Output the (x, y) coordinate of the center of the cell containing the given text.  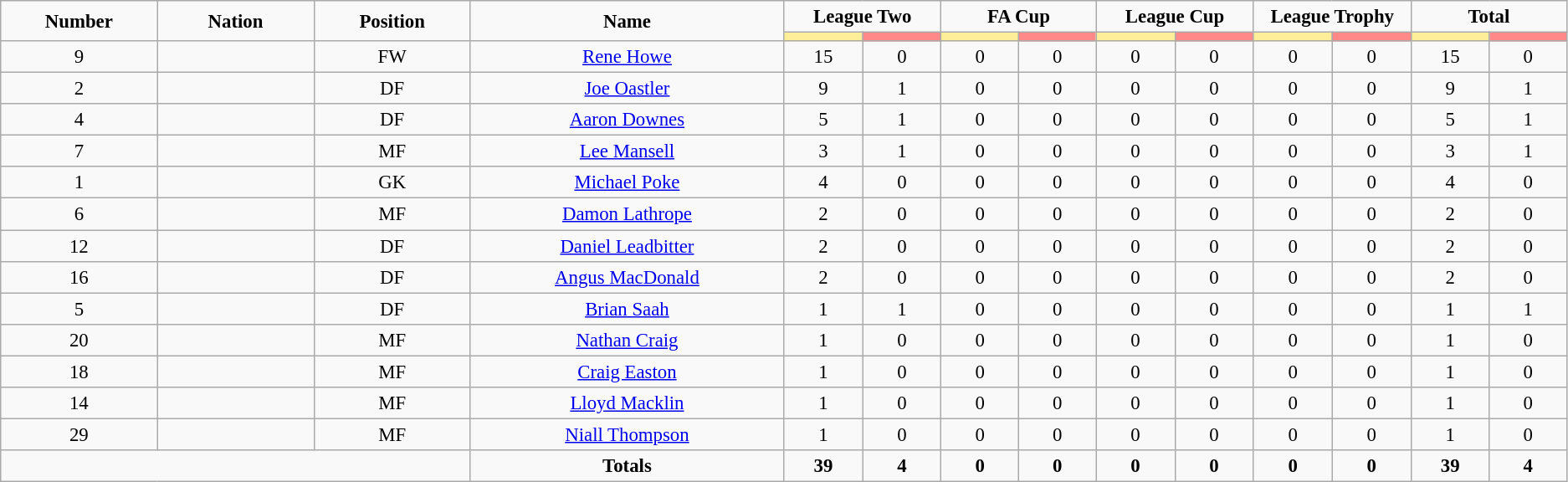
Total (1489, 17)
Brian Saah (627, 309)
League Cup (1175, 17)
Michael Poke (627, 183)
Daniel Leadbitter (627, 246)
FW (392, 57)
Nathan Craig (627, 340)
16 (79, 277)
12 (79, 246)
Name (627, 21)
18 (79, 372)
Joe Oastler (627, 89)
League Two (863, 17)
Angus MacDonald (627, 277)
Position (392, 21)
Lloyd Macklin (627, 403)
Craig Easton (627, 372)
Rene Howe (627, 57)
Number (79, 21)
29 (79, 434)
20 (79, 340)
7 (79, 151)
Aaron Downes (627, 120)
6 (79, 214)
GK (392, 183)
Niall Thompson (627, 434)
FA Cup (1019, 17)
Totals (627, 466)
Lee Mansell (627, 151)
Nation (236, 21)
14 (79, 403)
League Trophy (1332, 17)
Damon Lathrope (627, 214)
